Return (x, y) of the center of cell containing provided text 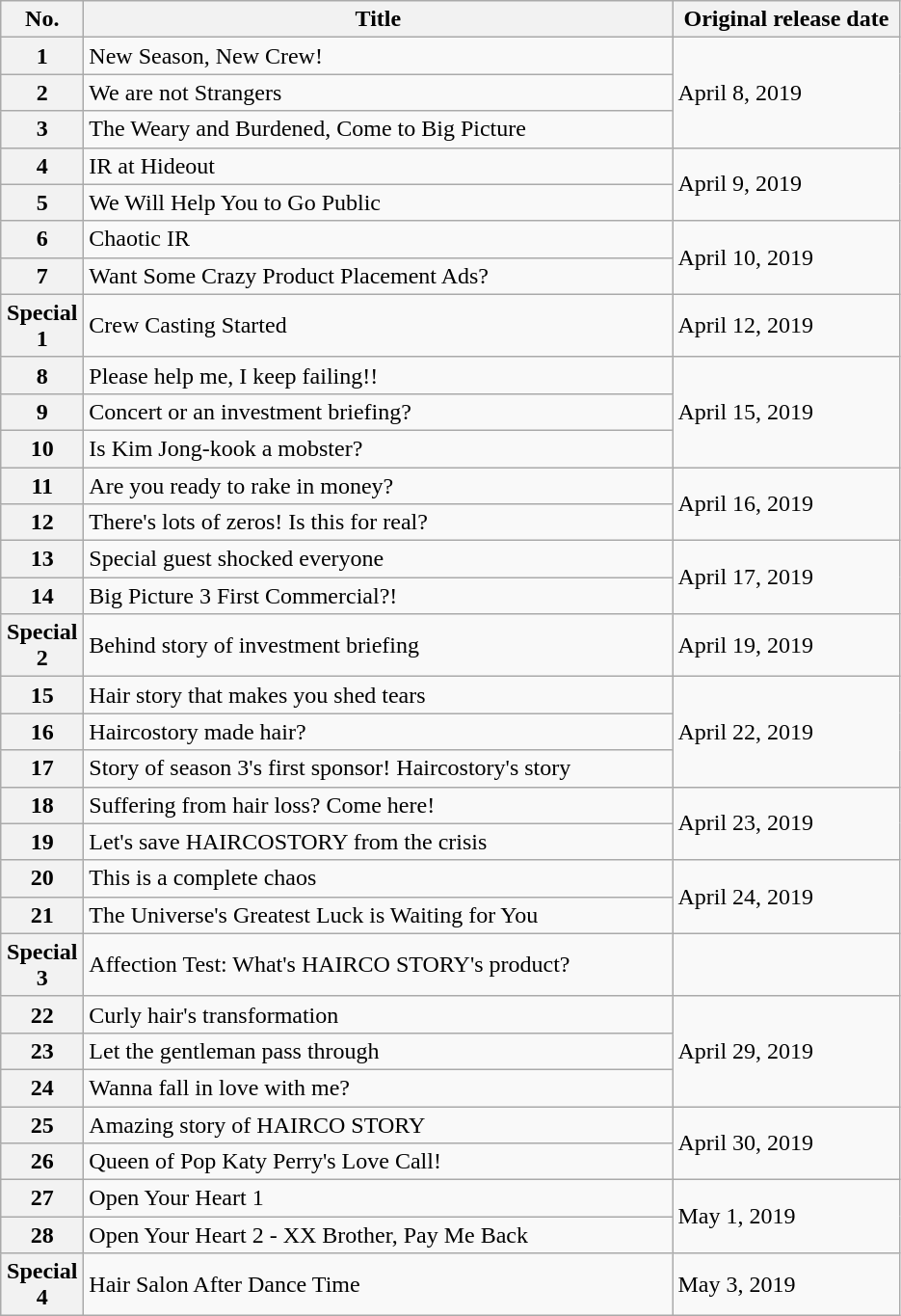
17 (42, 768)
Wanna fall in love with me? (378, 1088)
This is a complete chaos (378, 878)
April 24, 2019 (786, 897)
26 (42, 1162)
Let the gentleman pass through (378, 1051)
20 (42, 878)
Let's save HAIRCOSTORY from the crisis (378, 842)
2 (42, 93)
16 (42, 732)
We are not Strangers (378, 93)
April 10, 2019 (786, 257)
April 22, 2019 (786, 732)
13 (42, 559)
18 (42, 805)
3 (42, 129)
Special 3 (42, 964)
Haircostory made hair? (378, 732)
6 (42, 239)
May 1, 2019 (786, 1217)
Special 2 (42, 646)
Amazing story of HAIRCO STORY (378, 1125)
8 (42, 375)
Suffering from hair loss? Come here! (378, 805)
Concert or an investment briefing? (378, 412)
Special guest shocked everyone (378, 559)
April 17, 2019 (786, 577)
Open Your Heart 2 - XX Brother, Pay Me Back (378, 1235)
12 (42, 523)
Title (378, 19)
9 (42, 412)
Please help me, I keep failing!! (378, 375)
Special 4 (42, 1284)
27 (42, 1198)
Big Picture 3 First Commercial?! (378, 596)
April 15, 2019 (786, 412)
Behind story of investment briefing (378, 646)
April 29, 2019 (786, 1051)
Story of season 3's first sponsor! Haircostory's story (378, 768)
IR at Hideout (378, 166)
28 (42, 1235)
Hair Salon After Dance Time (378, 1284)
5 (42, 202)
Special 1 (42, 326)
11 (42, 485)
Queen of Pop Katy Perry's Love Call! (378, 1162)
22 (42, 1014)
10 (42, 448)
Hair story that makes you shed tears (378, 695)
24 (42, 1088)
April 30, 2019 (786, 1143)
The Weary and Burdened, Come to Big Picture (378, 129)
May 3, 2019 (786, 1284)
April 23, 2019 (786, 823)
April 9, 2019 (786, 184)
4 (42, 166)
15 (42, 695)
The Universe's Greatest Luck is Waiting for You (378, 915)
April 8, 2019 (786, 93)
25 (42, 1125)
Curly hair's transformation (378, 1014)
Want Some Crazy Product Placement Ads? (378, 276)
April 16, 2019 (786, 503)
There's lots of zeros! Is this for real? (378, 523)
Crew Casting Started (378, 326)
7 (42, 276)
Chaotic IR (378, 239)
14 (42, 596)
Are you ready to rake in money? (378, 485)
23 (42, 1051)
Original release date (786, 19)
New Season, New Crew! (378, 56)
Open Your Heart 1 (378, 1198)
19 (42, 842)
We Will Help You to Go Public (378, 202)
Affection Test: What's HAIRCO STORY's product? (378, 964)
1 (42, 56)
Is Kim Jong-kook a mobster? (378, 448)
April 19, 2019 (786, 646)
April 12, 2019 (786, 326)
21 (42, 915)
No. (42, 19)
